Extract the (X, Y) coordinate from the center of the cell holding the provided text.  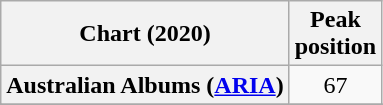
Australian Albums (ARIA) (145, 85)
Peakposition (335, 34)
Chart (2020) (145, 34)
67 (335, 85)
